Search for the cell housing the specified text and yield its (X, Y) center coordinate. 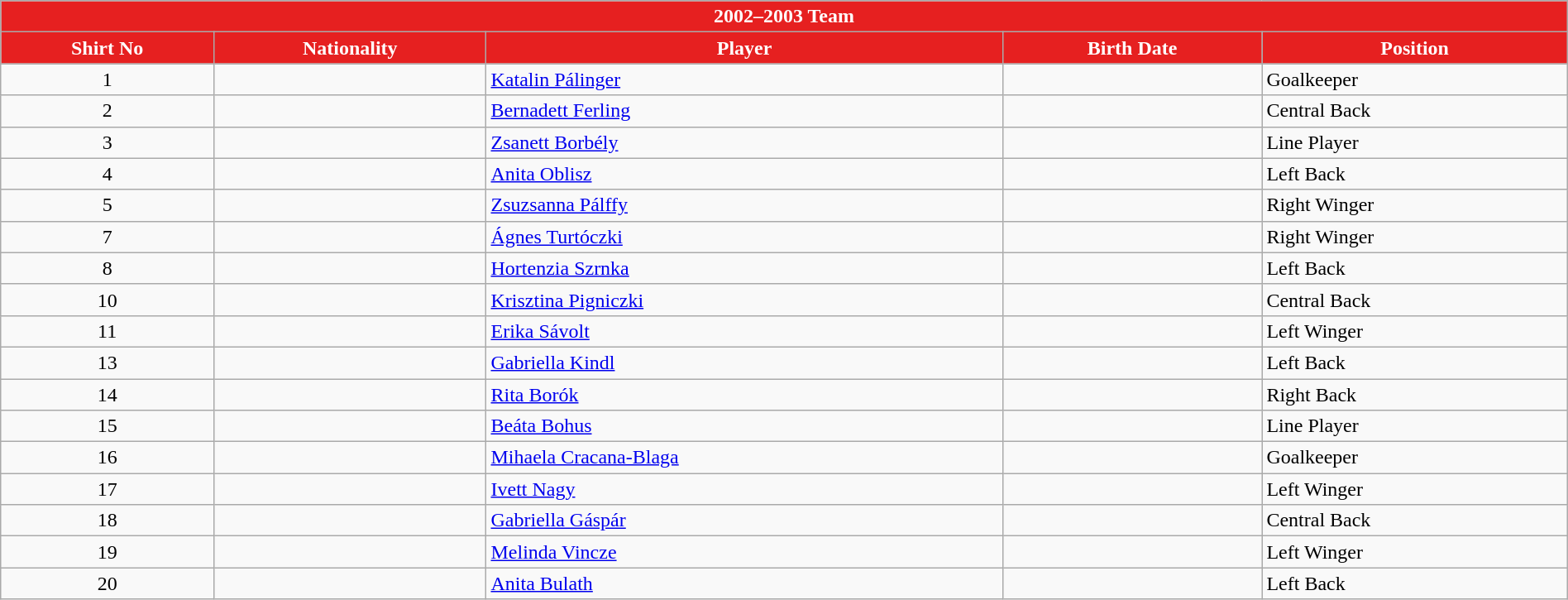
16 (108, 458)
7 (108, 237)
Player (744, 48)
Gabriella Kindl (744, 362)
Krisztina Pigniczki (744, 300)
Bernadett Ferling (744, 111)
Beáta Bohus (744, 426)
Erika Sávolt (744, 331)
2 (108, 111)
11 (108, 331)
Nationality (351, 48)
2002–2003 Team (784, 17)
19 (108, 552)
Anita Bulath (744, 583)
3 (108, 142)
10 (108, 300)
13 (108, 362)
Right Back (1414, 395)
Position (1414, 48)
Katalin Pálinger (744, 79)
15 (108, 426)
Birth Date (1132, 48)
8 (108, 268)
Shirt No (108, 48)
14 (108, 395)
Gabriella Gáspár (744, 521)
5 (108, 205)
Hortenzia Szrnka (744, 268)
Ágnes Turtóczki (744, 237)
Anita Oblisz (744, 174)
20 (108, 583)
17 (108, 489)
1 (108, 79)
Mihaela Cracana-Blaga (744, 458)
Rita Borók (744, 395)
4 (108, 174)
18 (108, 521)
Zsuzsanna Pálffy (744, 205)
Melinda Vincze (744, 552)
Zsanett Borbély (744, 142)
Ivett Nagy (744, 489)
